Output the (x, y) coordinate of the center of the cell containing the given text.  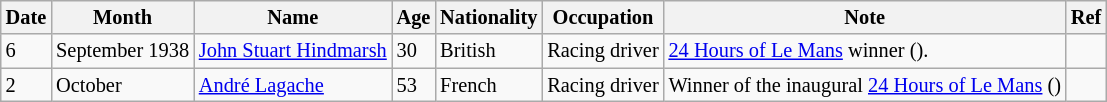
Note (865, 17)
André Lagache (293, 85)
Name (293, 17)
Occupation (602, 17)
Nationality (488, 17)
October (122, 85)
French (488, 85)
30 (414, 51)
Date (26, 17)
6 (26, 51)
2 (26, 85)
Ref (1086, 17)
Age (414, 17)
Winner of the inaugural 24 Hours of Le Mans () (865, 85)
John Stuart Hindmarsh (293, 51)
53 (414, 85)
British (488, 51)
Month (122, 17)
September 1938 (122, 51)
24 Hours of Le Mans winner (). (865, 51)
